Pinpoint the cell where the given text exists, returning its [X, Y] midpoint coordinate. 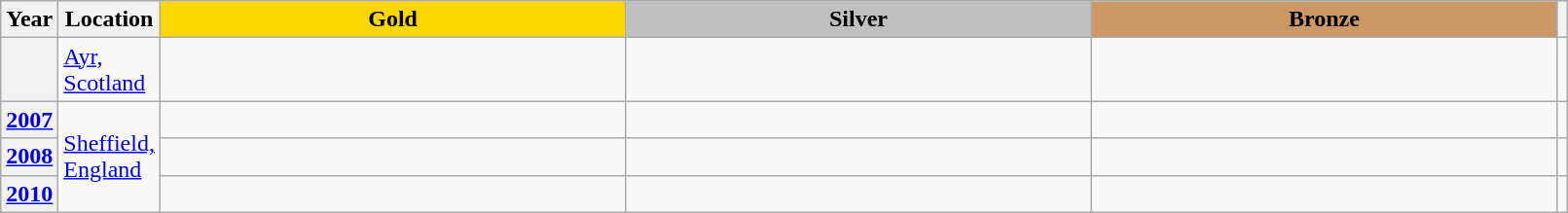
2010 [29, 194]
Location [109, 19]
2007 [29, 120]
Bronze [1324, 19]
2008 [29, 157]
Gold [392, 19]
Year [29, 19]
Sheffield, England [109, 157]
Ayr, Scotland [109, 70]
Silver [858, 19]
